Scan for the cell matching the given text and deliver its [x, y] coordinate at center. 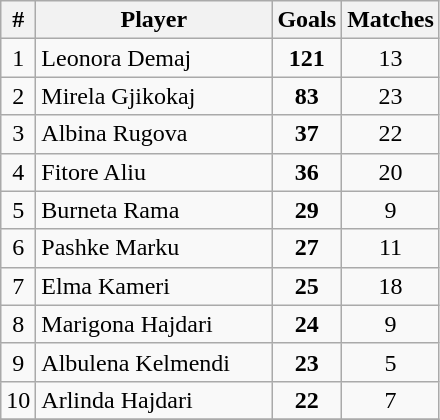
Albulena Kelmendi [154, 362]
29 [307, 210]
37 [307, 134]
2 [18, 96]
Albina Rugova [154, 134]
83 [307, 96]
Goals [307, 20]
13 [391, 58]
6 [18, 248]
8 [18, 324]
Burneta Rama [154, 210]
Arlinda Hajdari [154, 400]
121 [307, 58]
20 [391, 172]
27 [307, 248]
Pashke Marku [154, 248]
Matches [391, 20]
18 [391, 286]
36 [307, 172]
4 [18, 172]
24 [307, 324]
Leonora Demaj [154, 58]
Elma Kameri [154, 286]
Marigona Hajdari [154, 324]
Mirela Gjikokaj [154, 96]
# [18, 20]
11 [391, 248]
25 [307, 286]
Fitore Aliu [154, 172]
10 [18, 400]
1 [18, 58]
Player [154, 20]
3 [18, 134]
